Determine the (x, y) coordinate at the center of the cell enclosing the given text.  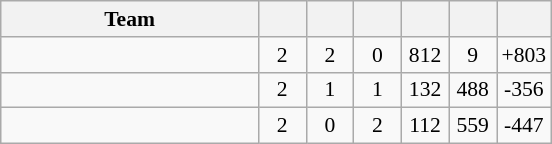
812 (425, 55)
488 (473, 90)
559 (473, 126)
Team (130, 19)
-356 (524, 90)
9 (473, 55)
-447 (524, 126)
112 (425, 126)
132 (425, 90)
+803 (524, 55)
